Output the [X, Y] coordinate of the center of the cell containing the given text.  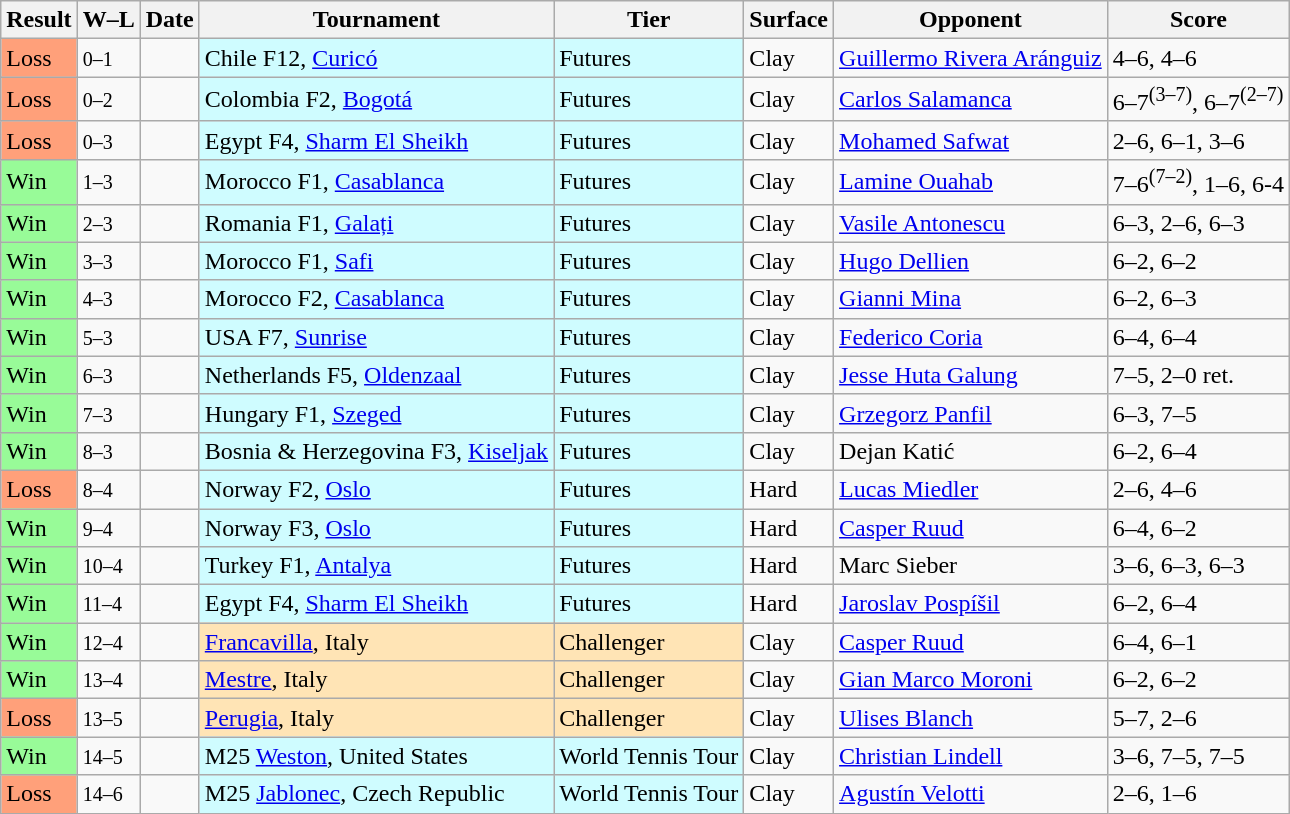
13–4 [108, 680]
Grzegorz Panfil [971, 413]
Bosnia & Herzegovina F3, Kiseljak [376, 451]
Colombia F2, Bogotá [376, 100]
4–3 [108, 299]
3–6, 7–5, 7–5 [1198, 756]
Dejan Katić [971, 451]
Gianni Mina [971, 299]
Opponent [971, 20]
Guillermo Rivera Aránguiz [971, 58]
Jaroslav Pospíšil [971, 604]
6–2, 6–3 [1198, 299]
Morocco F1, Safi [376, 261]
Chile F12, Curicó [376, 58]
Score [1198, 20]
6–4, 6–2 [1198, 528]
0–2 [108, 100]
12–4 [108, 642]
Ulises Blanch [971, 718]
Jesse Huta Galung [971, 375]
Francavilla, Italy [376, 642]
Turkey F1, Antalya [376, 566]
7–5, 2–0 ret. [1198, 375]
USA F7, Sunrise [376, 337]
Norway F3, Oslo [376, 528]
W–L [108, 20]
8–4 [108, 489]
3–3 [108, 261]
2–6, 6–1, 3–6 [1198, 140]
Mohamed Safwat [971, 140]
Date [170, 20]
6–3, 2–6, 6–3 [1198, 223]
Lamine Ouahab [971, 182]
7–3 [108, 413]
6–4, 6–4 [1198, 337]
11–4 [108, 604]
2–3 [108, 223]
6–4, 6–1 [1198, 642]
14–6 [108, 794]
Mestre, Italy [376, 680]
Lucas Miedler [971, 489]
9–4 [108, 528]
Christian Lindell [971, 756]
10–4 [108, 566]
3–6, 6–3, 6–3 [1198, 566]
Morocco F1, Casablanca [376, 182]
6–3, 7–5 [1198, 413]
13–5 [108, 718]
Romania F1, Galați [376, 223]
4–6, 4–6 [1198, 58]
M25 Weston, United States [376, 756]
Carlos Salamanca [971, 100]
Agustín Velotti [971, 794]
6–7(3–7), 6–7(2–7) [1198, 100]
Federico Coria [971, 337]
1–3 [108, 182]
Hugo Dellien [971, 261]
Tournament [376, 20]
Perugia, Italy [376, 718]
8–3 [108, 451]
5–3 [108, 337]
0–1 [108, 58]
Tier [649, 20]
6–3 [108, 375]
Norway F2, Oslo [376, 489]
Netherlands F5, Oldenzaal [376, 375]
Morocco F2, Casablanca [376, 299]
M25 Jablonec, Czech Republic [376, 794]
2–6, 4–6 [1198, 489]
2–6, 1–6 [1198, 794]
Surface [789, 20]
Hungary F1, Szeged [376, 413]
Result [39, 20]
Gian Marco Moroni [971, 680]
5–7, 2–6 [1198, 718]
7–6(7–2), 1–6, 6-4 [1198, 182]
0–3 [108, 140]
Vasile Antonescu [971, 223]
Marc Sieber [971, 566]
14–5 [108, 756]
